Provide the [x, y] coordinate of the cell's center where the given text is located.  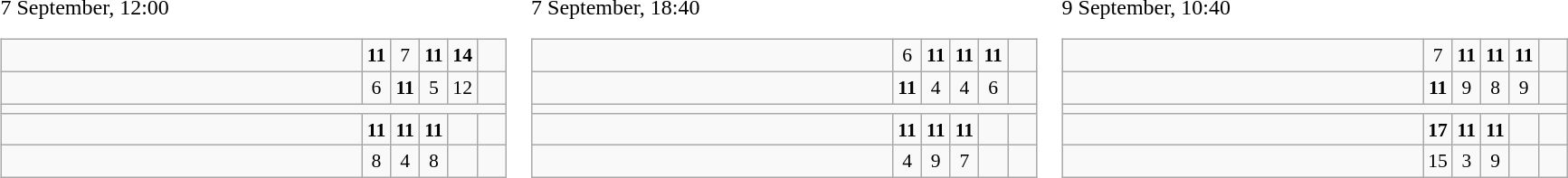
3 [1467, 162]
17 [1438, 129]
14 [462, 56]
5 [434, 88]
15 [1438, 162]
12 [462, 88]
